Pinpoint the cell where the given text exists, returning its [X, Y] midpoint coordinate. 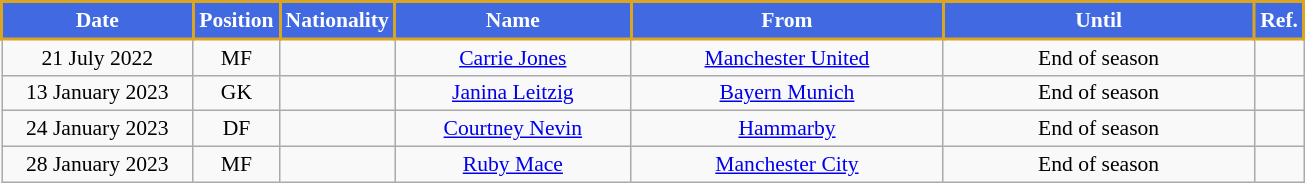
Manchester City [787, 165]
13 January 2023 [98, 93]
GK [236, 93]
Name [514, 20]
Courtney Nevin [514, 129]
Nationality [338, 20]
Ref. [1278, 20]
Manchester United [787, 57]
Janina Leitzig [514, 93]
Position [236, 20]
28 January 2023 [98, 165]
Bayern Munich [787, 93]
Date [98, 20]
Until [1099, 20]
21 July 2022 [98, 57]
Carrie Jones [514, 57]
Ruby Mace [514, 165]
Hammarby [787, 129]
DF [236, 129]
From [787, 20]
24 January 2023 [98, 129]
